Provide the [x, y] coordinate of the cell's center where the given text is located.  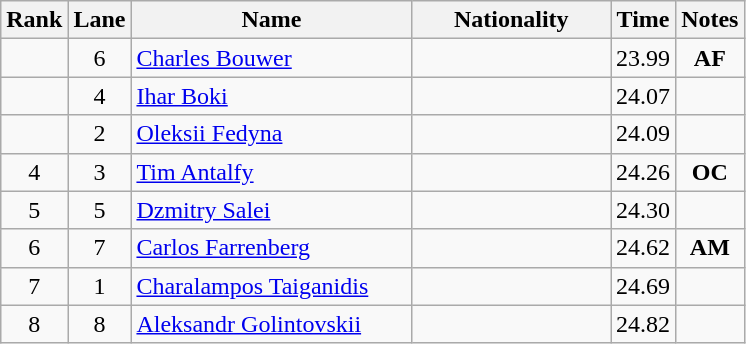
Ihar Boki [272, 96]
Time [644, 20]
Charles Bouwer [272, 58]
Oleksii Fedyna [272, 134]
Charalampos Taiganidis [272, 286]
Nationality [512, 20]
2 [100, 134]
Dzmitry Salei [272, 210]
24.69 [644, 286]
3 [100, 172]
AM [710, 248]
1 [100, 286]
Carlos Farrenberg [272, 248]
24.09 [644, 134]
24.30 [644, 210]
24.62 [644, 248]
24.07 [644, 96]
AF [710, 58]
Notes [710, 20]
Rank [34, 20]
Aleksandr Golintovskii [272, 324]
OC [710, 172]
23.99 [644, 58]
24.26 [644, 172]
Tim Antalfy [272, 172]
Lane [100, 20]
24.82 [644, 324]
Name [272, 20]
